For the text-containing cell, return its midpoint in [x, y] coordinate format. 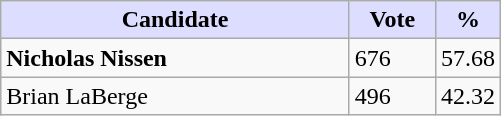
57.68 [468, 58]
Nicholas Nissen [176, 58]
42.32 [468, 96]
Candidate [176, 20]
676 [392, 58]
Brian LaBerge [176, 96]
Vote [392, 20]
% [468, 20]
496 [392, 96]
